Identify which cell holds the provided text, then report its (X, Y) central coordinate. 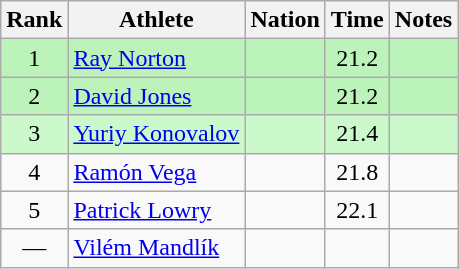
Ray Norton (156, 58)
Patrick Lowry (156, 210)
Nation (285, 20)
3 (34, 134)
Ramón Vega (156, 172)
21.8 (357, 172)
Yuriy Konovalov (156, 134)
David Jones (156, 96)
22.1 (357, 210)
5 (34, 210)
1 (34, 58)
— (34, 248)
Rank (34, 20)
21.4 (357, 134)
2 (34, 96)
Time (357, 20)
4 (34, 172)
Athlete (156, 20)
Notes (423, 20)
Vilém Mandlík (156, 248)
